Capture the cell that displays the provided text and extract its [x, y] central coordinate. 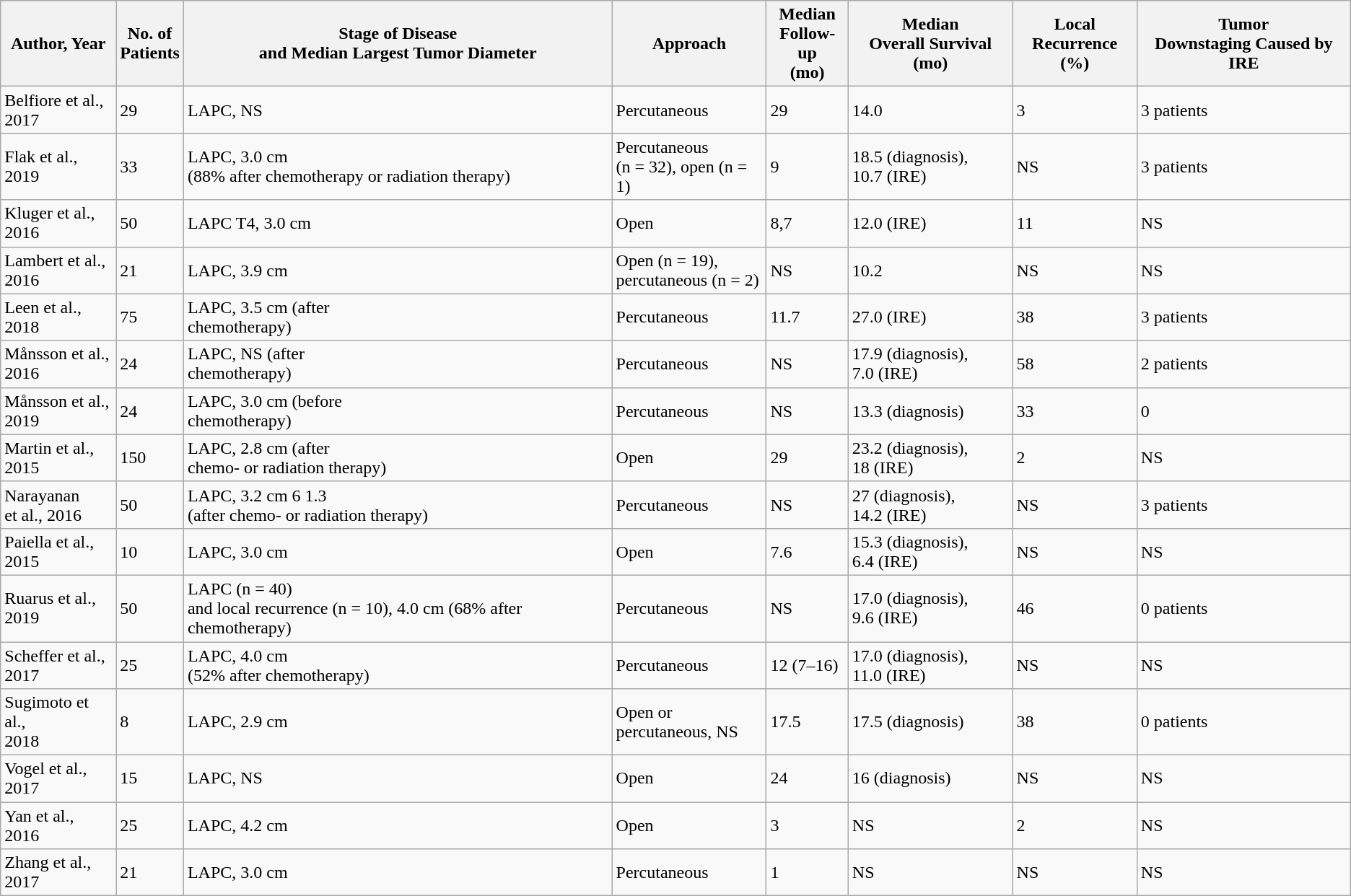
LAPC, NS (afterchemotherapy) [398, 364]
LAPC, 3.5 cm (afterchemotherapy) [398, 317]
LAPC, 3.9 cm [398, 270]
LAPC (n = 40)and local recurrence (n = 10), 4.0 cm (68% after chemotherapy) [398, 608]
Lambert et al.,2016 [58, 270]
17.9 (diagnosis),7.0 (IRE) [930, 364]
27.0 (IRE) [930, 317]
Open (n = 19),percutaneous (n = 2) [689, 270]
Scheffer et al.,2017 [58, 665]
10 [150, 551]
Leen et al.,2018 [58, 317]
LAPC, 2.9 cm [398, 722]
Open orpercutaneous, NS [689, 722]
Ruarus et al.,2019 [58, 608]
Approach [689, 43]
0 [1243, 411]
8,7 [807, 224]
No. ofPatients [150, 43]
Author, Year [58, 43]
LAPC, 3.0 cm(88% after chemotherapy or radiation therapy) [398, 167]
Kluger et al.,2016 [58, 224]
13.3 (diagnosis) [930, 411]
Narayananet al., 2016 [58, 505]
58 [1075, 364]
17.0 (diagnosis),9.6 (IRE) [930, 608]
7.6 [807, 551]
Belfiore et al.,2017 [58, 110]
10.2 [930, 270]
11 [1075, 224]
Percutaneous(n = 32), open (n = 1) [689, 167]
1 [807, 873]
8 [150, 722]
TumorDownstaging Caused by IRE [1243, 43]
17.0 (diagnosis),11.0 (IRE) [930, 665]
12 (7–16) [807, 665]
LocalRecurrence (%) [1075, 43]
Martin et al.,2015 [58, 457]
11.7 [807, 317]
MedianOverall Survival (mo) [930, 43]
Zhang et al.,2017 [58, 873]
MedianFollow-up(mo) [807, 43]
15.3 (diagnosis),6.4 (IRE) [930, 551]
23.2 (diagnosis),18 (IRE) [930, 457]
LAPC, 2.8 cm (afterchemo- or radiation therapy) [398, 457]
LAPC, 4.0 cm(52% after chemotherapy) [398, 665]
Stage of Diseaseand Median Largest Tumor Diameter [398, 43]
150 [150, 457]
Sugimoto et al.,2018 [58, 722]
46 [1075, 608]
Yan et al.,2016 [58, 825]
Vogel et al.,2017 [58, 779]
14.0 [930, 110]
Månsson et al.,2019 [58, 411]
18.5 (diagnosis),10.7 (IRE) [930, 167]
2 patients [1243, 364]
Flak et al.,2019 [58, 167]
27 (diagnosis),14.2 (IRE) [930, 505]
9 [807, 167]
Månsson et al.,2016 [58, 364]
LAPC, 3.2 cm 6 1.3(after chemo- or radiation therapy) [398, 505]
LAPC, 3.0 cm (beforechemotherapy) [398, 411]
75 [150, 317]
LAPC, 4.2 cm [398, 825]
12.0 (IRE) [930, 224]
17.5 [807, 722]
LAPC T4, 3.0 cm [398, 224]
17.5 (diagnosis) [930, 722]
Paiella et al.,2015 [58, 551]
15 [150, 779]
16 (diagnosis) [930, 779]
